Locate the cell with the specified text and output its (X, Y) center coordinate. 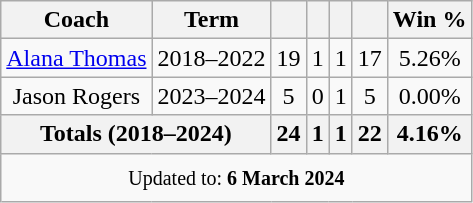
Alana Thomas (76, 58)
19 (288, 58)
0 (318, 96)
2018–2022 (212, 58)
4.16% (430, 134)
Updated to: 6 March 2024 (236, 178)
Win % (430, 20)
Coach (76, 20)
Totals (2018–2024) (136, 134)
Term (212, 20)
17 (370, 58)
5.26% (430, 58)
22 (370, 134)
2023–2024 (212, 96)
0.00% (430, 96)
Jason Rogers (76, 96)
24 (288, 134)
